Locate the cell with the specified text and output its [x, y] center coordinate. 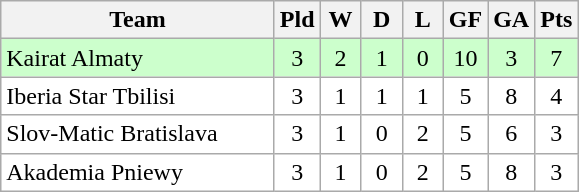
Kairat Almaty [138, 58]
Akademia Pniewy [138, 172]
7 [556, 58]
Pld [297, 20]
Slov-Matic Bratislava [138, 134]
D [382, 20]
Pts [556, 20]
Iberia Star Tbilisi [138, 96]
Team [138, 20]
GA [512, 20]
4 [556, 96]
L [422, 20]
6 [512, 134]
GF [465, 20]
10 [465, 58]
W [340, 20]
